Locate the cell with the specified text and output its (x, y) center coordinate. 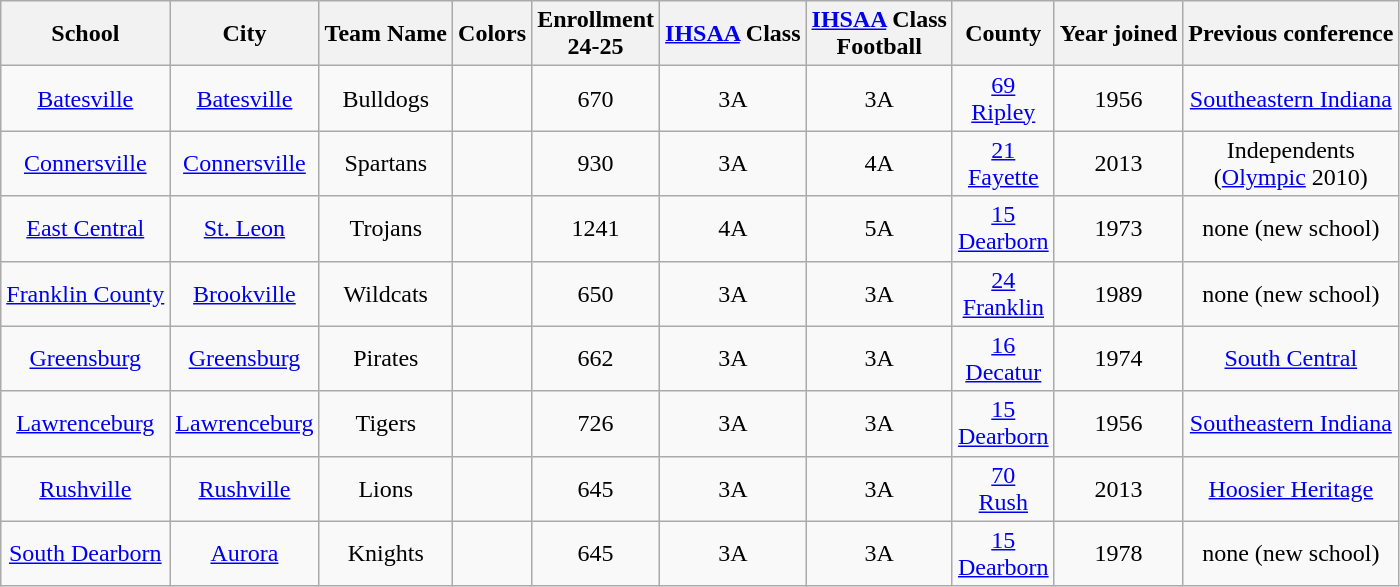
IHSAA Class Football (879, 34)
16 Decatur (1003, 358)
IHSAA Class (733, 34)
School (86, 34)
1978 (1118, 554)
City (244, 34)
Knights (386, 554)
Enrollment 24-25 (596, 34)
South Central (1291, 358)
1973 (1118, 228)
69 Ripley (1003, 98)
650 (596, 294)
Hoosier Heritage (1291, 488)
Wildcats (386, 294)
Year joined (1118, 34)
5A (879, 228)
Colors (492, 34)
1241 (596, 228)
670 (596, 98)
Spartans (386, 164)
930 (596, 164)
Tigers (386, 424)
East Central (86, 228)
1989 (1118, 294)
24 Franklin (1003, 294)
Team Name (386, 34)
South Dearborn (86, 554)
Independents(Olympic 2010) (1291, 164)
662 (596, 358)
Franklin County (86, 294)
County (1003, 34)
1974 (1118, 358)
Brookville (244, 294)
Bulldogs (386, 98)
Aurora (244, 554)
21 Fayette (1003, 164)
St. Leon (244, 228)
Trojans (386, 228)
70 Rush (1003, 488)
Lions (386, 488)
Pirates (386, 358)
Previous conference (1291, 34)
726 (596, 424)
